From the cell containing the given text, extract its center point as [x, y] coordinate. 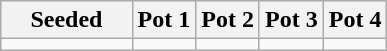
Pot 3 [291, 20]
Seeded [66, 20]
Pot 1 [164, 20]
Pot 4 [355, 20]
Pot 2 [228, 20]
